Identify which cell holds the provided text, then report its (X, Y) central coordinate. 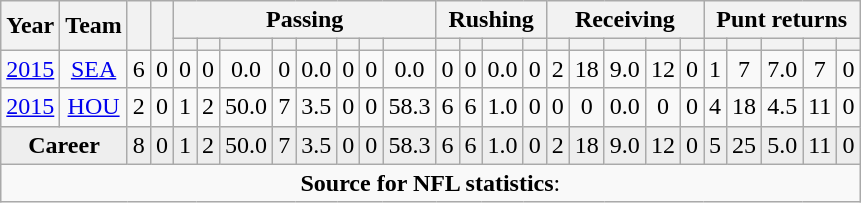
8 (138, 145)
Passing (304, 20)
Team (94, 26)
SEA (94, 69)
5 (716, 145)
4 (716, 107)
Career (64, 145)
Year (30, 26)
4.5 (782, 107)
Rushing (491, 20)
Receiving (624, 20)
Punt returns (782, 20)
5.0 (782, 145)
7.0 (782, 69)
HOU (94, 107)
Source for NFL statistics: (430, 183)
25 (744, 145)
